Find where the given text appears and provide that cell's center as (x, y) coordinate. 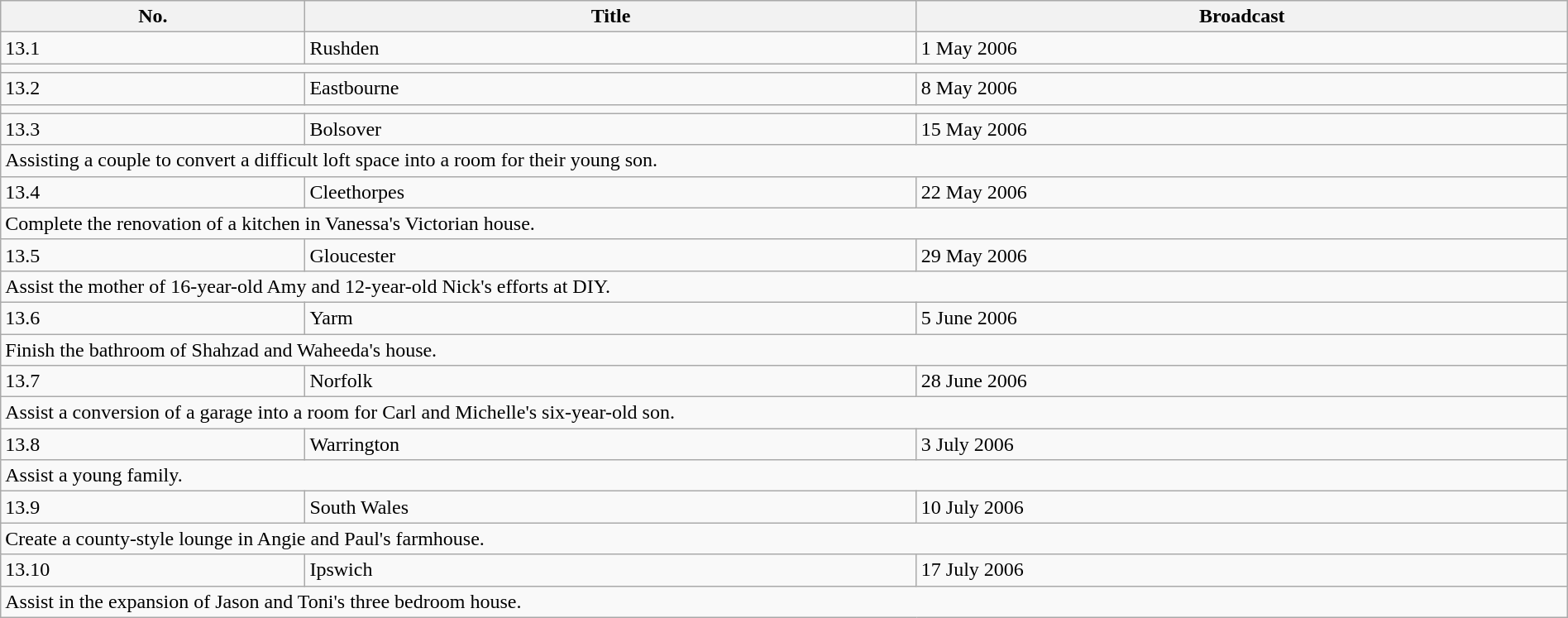
Assist in the expansion of Jason and Toni's three bedroom house. (784, 601)
Warrington (610, 444)
Finish the bathroom of Shahzad and Waheeda's house. (784, 350)
Create a county-style lounge in Angie and Paul's farmhouse. (784, 539)
Ipswich (610, 570)
Bolsover (610, 129)
13.5 (153, 255)
10 July 2006 (1242, 507)
13.9 (153, 507)
13.1 (153, 48)
Cleethorpes (610, 192)
Assist the mother of 16-year-old Amy and 12-year-old Nick's efforts at DIY. (784, 286)
South Wales (610, 507)
Title (610, 17)
15 May 2006 (1242, 129)
13.7 (153, 381)
22 May 2006 (1242, 192)
Rushden (610, 48)
Gloucester (610, 255)
13.6 (153, 318)
29 May 2006 (1242, 255)
8 May 2006 (1242, 89)
Yarm (610, 318)
Assist a young family. (784, 476)
13.3 (153, 129)
1 May 2006 (1242, 48)
13.10 (153, 570)
Norfolk (610, 381)
No. (153, 17)
3 July 2006 (1242, 444)
Eastbourne (610, 89)
Broadcast (1242, 17)
Assisting a couple to convert a difficult loft space into a room for their young son. (784, 160)
17 July 2006 (1242, 570)
13.2 (153, 89)
13.8 (153, 444)
5 June 2006 (1242, 318)
Assist a conversion of a garage into a room for Carl and Michelle's six-year-old son. (784, 413)
28 June 2006 (1242, 381)
Complete the renovation of a kitchen in Vanessa's Victorian house. (784, 223)
13.4 (153, 192)
